Return [x, y] of the center of cell containing provided text 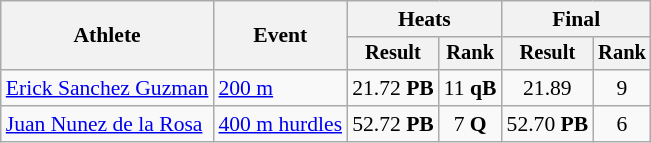
Erick Sanchez Guzman [108, 88]
9 [622, 88]
21.89 [548, 88]
200 m [280, 88]
Heats [424, 19]
Juan Nunez de la Rosa [108, 124]
400 m hurdles [280, 124]
11 qB [470, 88]
7 Q [470, 124]
6 [622, 124]
Final [576, 19]
52.72 PB [393, 124]
52.70 PB [548, 124]
21.72 PB [393, 88]
Event [280, 36]
Athlete [108, 36]
